Find where the given text appears and provide that cell's center as (X, Y) coordinate. 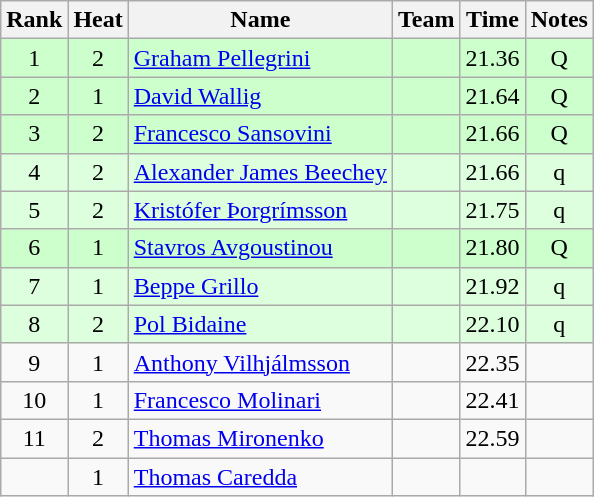
Pol Bidaine (260, 324)
Stavros Avgoustinou (260, 248)
Alexander James Beechey (260, 172)
3 (34, 134)
Heat (98, 20)
Graham Pellegrini (260, 58)
21.75 (492, 210)
22.35 (492, 362)
Notes (559, 20)
Kristófer Þorgrímsson (260, 210)
5 (34, 210)
Anthony Vilhjálmsson (260, 362)
7 (34, 286)
Francesco Molinari (260, 400)
9 (34, 362)
Thomas Caredda (260, 477)
David Wallig (260, 96)
21.80 (492, 248)
6 (34, 248)
8 (34, 324)
Beppe Grillo (260, 286)
21.92 (492, 286)
10 (34, 400)
22.10 (492, 324)
11 (34, 438)
4 (34, 172)
21.64 (492, 96)
Rank (34, 20)
22.41 (492, 400)
Francesco Sansovini (260, 134)
Name (260, 20)
Thomas Mironenko (260, 438)
Team (427, 20)
22.59 (492, 438)
Time (492, 20)
21.36 (492, 58)
